Extract the [X, Y] coordinate from the center of the cell holding the provided text.  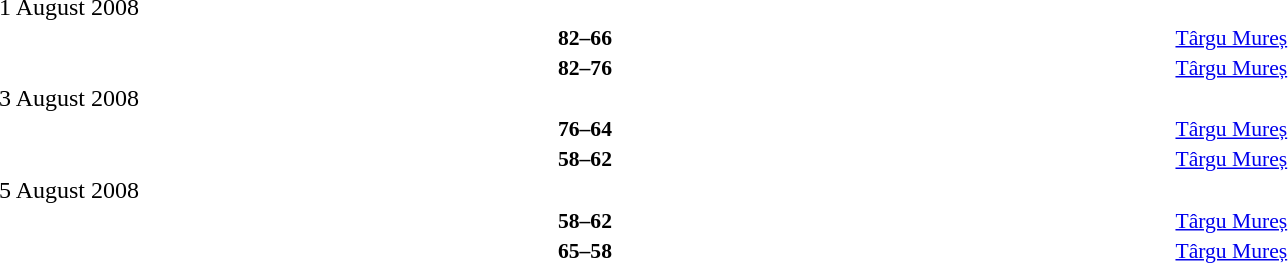
76–64 [584, 129]
82–66 [584, 38]
82–76 [584, 68]
